Search for the cell housing the specified text and yield its [X, Y] center coordinate. 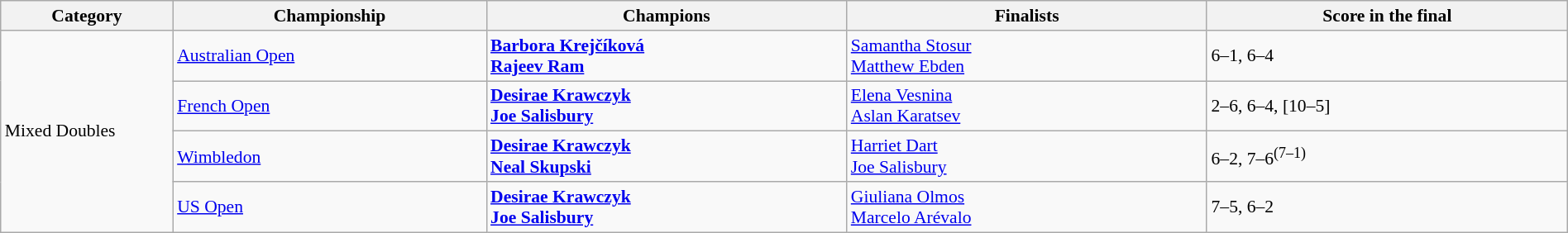
Championship [329, 16]
US Open [329, 207]
Elena Vesnina Aslan Karatsev [1027, 106]
6–2, 7–6(7–1) [1387, 157]
Samantha Stosur Matthew Ebden [1027, 56]
French Open [329, 106]
Finalists [1027, 16]
Score in the final [1387, 16]
Giuliana Olmos Marcelo Arévalo [1027, 207]
6–1, 6–4 [1387, 56]
Champions [667, 16]
Category [87, 16]
7–5, 6–2 [1387, 207]
2–6, 6–4, [10–5] [1387, 106]
Desirae Krawczyk Neal Skupski [667, 157]
Harriet Dart Joe Salisbury [1027, 157]
Australian Open [329, 56]
Wimbledon [329, 157]
Barbora Krejčíková Rajeev Ram [667, 56]
Mixed Doubles [87, 131]
